Output the (X, Y) coordinate of the center of the cell containing the given text.  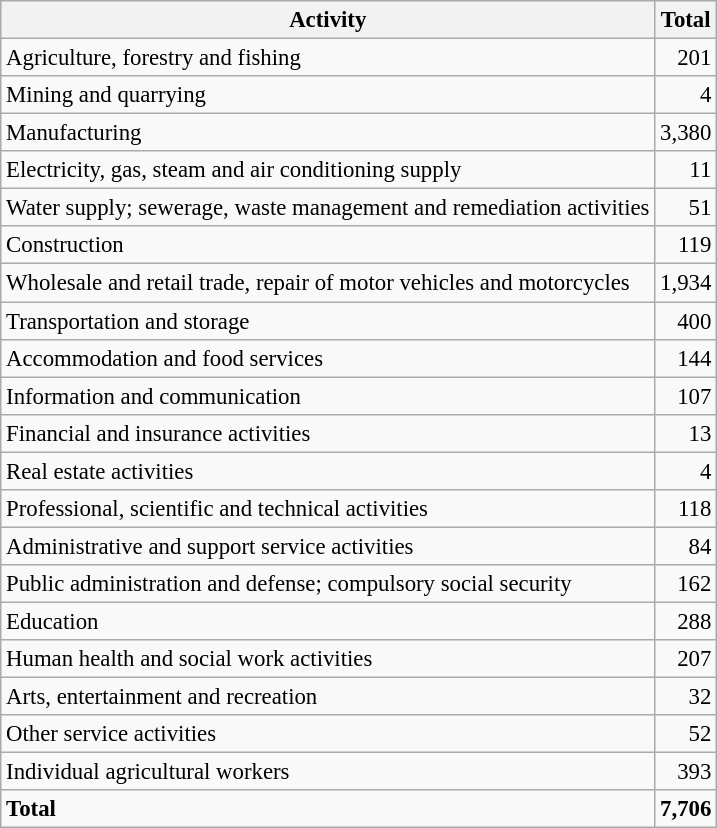
288 (686, 621)
Information and communication (328, 396)
119 (686, 245)
7,706 (686, 809)
Wholesale and retail trade, repair of motor vehicles and motorcycles (328, 283)
144 (686, 358)
Human health and social work activities (328, 659)
118 (686, 509)
207 (686, 659)
51 (686, 208)
Construction (328, 245)
400 (686, 321)
52 (686, 734)
Mining and quarrying (328, 95)
1,934 (686, 283)
84 (686, 546)
Manufacturing (328, 133)
Accommodation and food services (328, 358)
201 (686, 58)
Administrative and support service activities (328, 546)
Individual agricultural workers (328, 772)
393 (686, 772)
32 (686, 697)
3,380 (686, 133)
162 (686, 584)
Transportation and storage (328, 321)
Education (328, 621)
Financial and insurance activities (328, 433)
13 (686, 433)
Real estate activities (328, 471)
107 (686, 396)
Activity (328, 20)
Electricity, gas, steam and air conditioning supply (328, 170)
Agriculture, forestry and fishing (328, 58)
Public administration and defense; compulsory social security (328, 584)
11 (686, 170)
Other service activities (328, 734)
Professional, scientific and technical activities (328, 509)
Water supply; sewerage, waste management and remediation activities (328, 208)
Arts, entertainment and recreation (328, 697)
